Locate the cell with the specified text and output its (x, y) center coordinate. 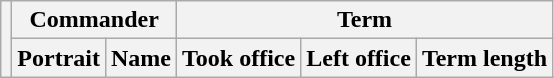
Term length (484, 58)
Commander (94, 20)
Portrait (59, 58)
Name (140, 58)
Term (365, 20)
Took office (239, 58)
Left office (359, 58)
